Determine the [X, Y] coordinate at the center of the cell enclosing the given text.  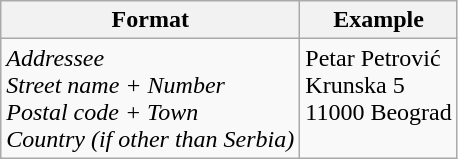
Addressee Street name + Number Postal code + Town Country (if other than Serbia) [150, 98]
Petar Petrović Krunska 5 11000 Beograd [378, 98]
Format [150, 20]
Example [378, 20]
